For the text-containing cell, return its midpoint in [x, y] coordinate format. 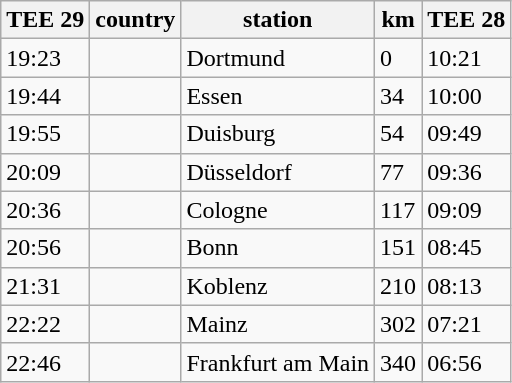
08:45 [466, 248]
340 [398, 362]
302 [398, 324]
09:09 [466, 210]
Bonn [278, 248]
20:56 [46, 248]
22:22 [46, 324]
09:36 [466, 172]
20:09 [46, 172]
19:55 [46, 134]
10:00 [466, 96]
117 [398, 210]
19:23 [46, 58]
210 [398, 286]
Frankfurt am Main [278, 362]
TEE 29 [46, 20]
Dortmund [278, 58]
0 [398, 58]
151 [398, 248]
21:31 [46, 286]
Essen [278, 96]
km [398, 20]
station [278, 20]
Mainz [278, 324]
06:56 [466, 362]
07:21 [466, 324]
77 [398, 172]
10:21 [466, 58]
34 [398, 96]
Cologne [278, 210]
22:46 [46, 362]
Koblenz [278, 286]
country [136, 20]
09:49 [466, 134]
Duisburg [278, 134]
TEE 28 [466, 20]
19:44 [46, 96]
Düsseldorf [278, 172]
20:36 [46, 210]
08:13 [466, 286]
54 [398, 134]
